Return [X, Y] of the center of cell containing provided text 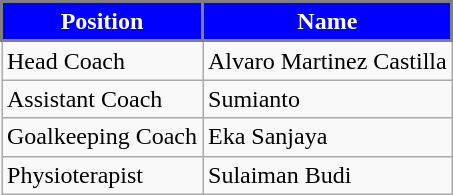
Eka Sanjaya [327, 137]
Sumianto [327, 99]
Goalkeeping Coach [102, 137]
Sulaiman Budi [327, 175]
Position [102, 22]
Physioterapist [102, 175]
Name [327, 22]
Head Coach [102, 60]
Assistant Coach [102, 99]
Alvaro Martinez Castilla [327, 60]
